For the text-containing cell, return its midpoint in [X, Y] coordinate format. 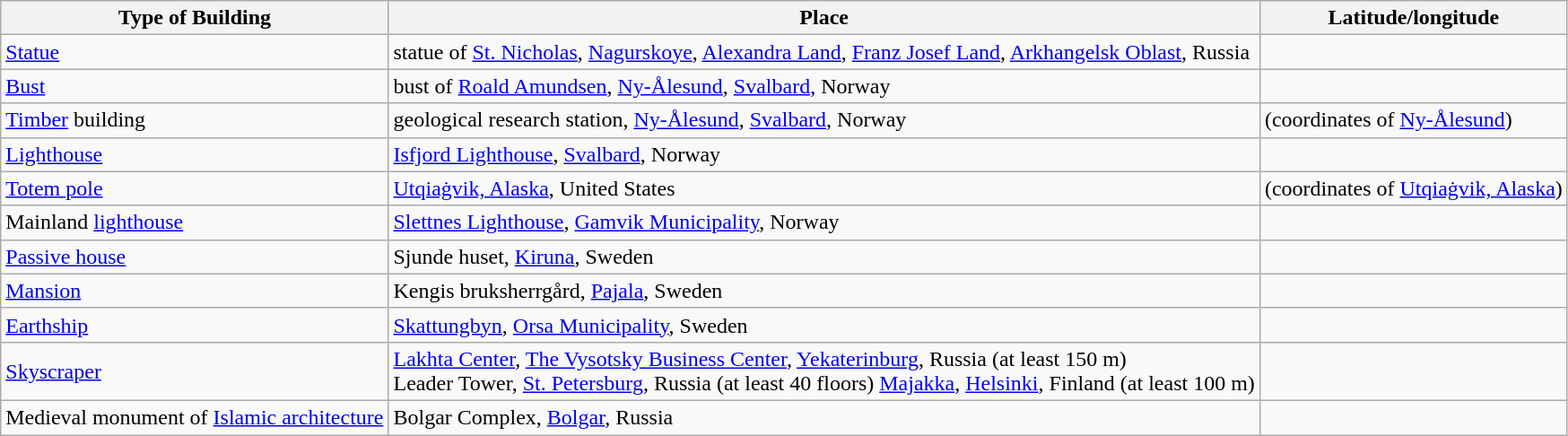
Totem pole [195, 188]
Earthship [195, 325]
Skattungbyn, Orsa Municipality, Sweden [823, 325]
statue of St. Nicholas, Nagurskoye, Alexandra Land, Franz Josef Land, Arkhangelsk Oblast, Russia [823, 52]
Isfjord Lighthouse, Svalbard, Norway [823, 154]
Bolgar Complex, Bolgar, Russia [823, 417]
Timber building [195, 120]
Place [823, 18]
Mainland lighthouse [195, 222]
(coordinates of Ny-Ålesund) [1414, 120]
Sjunde huset, Kiruna, Sweden [823, 257]
Bust [195, 86]
Skyscraper [195, 371]
Mansion [195, 291]
Lighthouse [195, 154]
geological research station, Ny-Ålesund, Svalbard, Norway [823, 120]
Kengis bruksherrgård, Pajala, Sweden [823, 291]
Utqiaġvik, Alaska, United States [823, 188]
Slettnes Lighthouse, Gamvik Municipality, Norway [823, 222]
(coordinates of Utqiaġvik, Alaska) [1414, 188]
Passive house [195, 257]
Statue [195, 52]
Type of Building [195, 18]
Latitude/longitude [1414, 18]
Medieval monument of Islamic architecture [195, 417]
bust of Roald Amundsen, Ny-Ålesund, Svalbard, Norway [823, 86]
